Locate the cell with the specified text and output its [x, y] center coordinate. 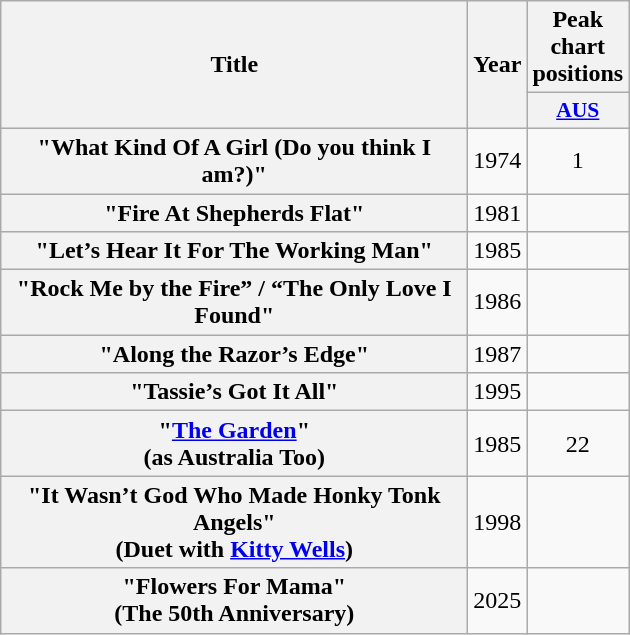
"Tassie’s Got It All" [234, 392]
"The Garden"(as Australia Too) [234, 444]
Peak chart positions [578, 47]
AUS [578, 111]
22 [578, 444]
1986 [498, 302]
1987 [498, 354]
"Let’s Hear It For The Working Man" [234, 251]
1998 [498, 522]
2025 [498, 600]
1981 [498, 213]
"Along the Razor’s Edge" [234, 354]
Year [498, 65]
"It Wasn’t God Who Made Honky Tonk Angels"(Duet with Kitty Wells) [234, 522]
1995 [498, 392]
Title [234, 65]
1 [578, 160]
"Rock Me by the Fire” / “The Only Love I Found" [234, 302]
"Flowers For Mama"(The 50th Anniversary) [234, 600]
"Fire At Shepherds Flat" [234, 213]
1974 [498, 160]
"What Kind Of A Girl (Do you think I am?)" [234, 160]
